Output the (x, y) coordinate of the center of the cell containing the given text.  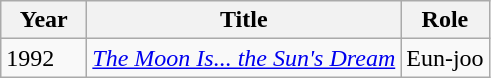
The Moon Is... the Sun's Dream (244, 58)
Year (44, 20)
Role (445, 20)
1992 (44, 58)
Title (244, 20)
Eun-joo (445, 58)
